Find where the given text appears and provide that cell's center as [X, Y] coordinate. 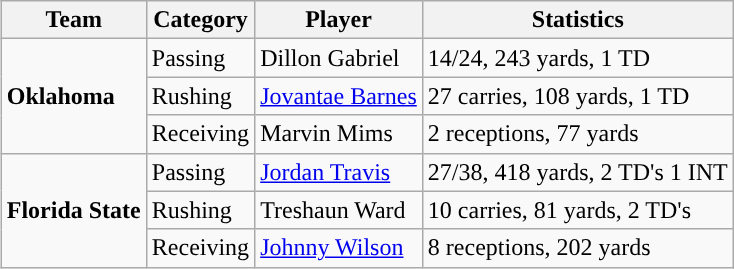
Oklahoma [74, 96]
Statistics [578, 20]
Jovantae Barnes [339, 96]
Florida State [74, 210]
Team [74, 20]
Jordan Travis [339, 172]
Marvin Mims [339, 134]
Dillon Gabriel [339, 58]
Category [200, 20]
14/24, 243 yards, 1 TD [578, 58]
27 carries, 108 yards, 1 TD [578, 96]
Player [339, 20]
27/38, 418 yards, 2 TD's 1 INT [578, 172]
2 receptions, 77 yards [578, 134]
8 receptions, 202 yards [578, 248]
Johnny Wilson [339, 248]
Treshaun Ward [339, 210]
10 carries, 81 yards, 2 TD's [578, 210]
